Identify which cell holds the provided text, then report its [X, Y] central coordinate. 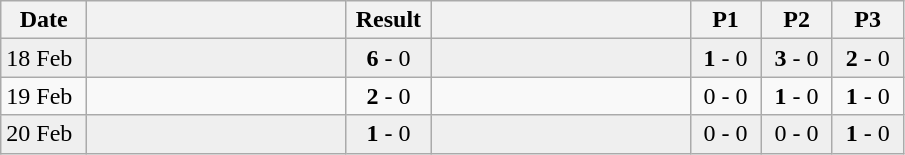
18 Feb [44, 58]
P2 [796, 20]
6 - 0 [388, 58]
Result [388, 20]
20 Feb [44, 134]
Date [44, 20]
3 - 0 [796, 58]
P3 [868, 20]
P1 [726, 20]
19 Feb [44, 96]
